Locate the cell with the specified text and output its (X, Y) center coordinate. 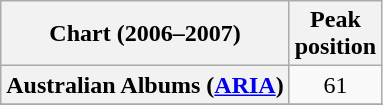
Chart (2006–2007) (145, 34)
61 (335, 85)
Australian Albums (ARIA) (145, 85)
Peakposition (335, 34)
